Return [X, Y] of the center of cell containing provided text 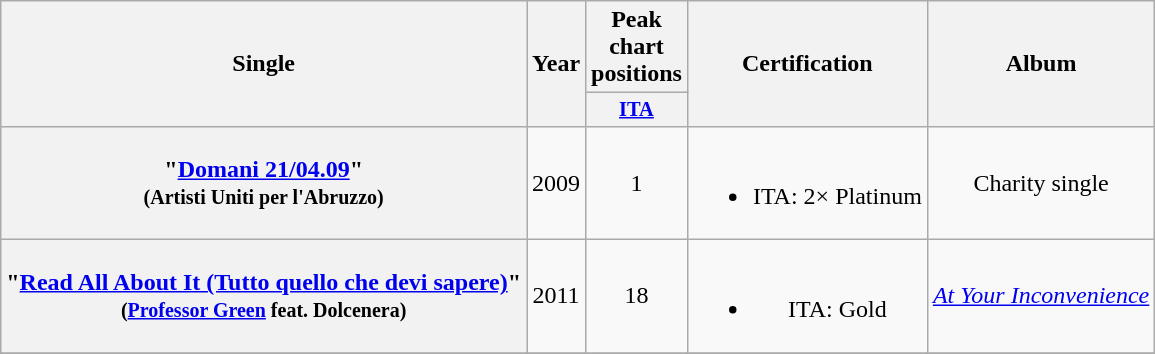
At Your Inconvenience [1040, 296]
Album [1040, 64]
Year [556, 64]
1 [637, 182]
"Domani 21/04.09"(Artisti Uniti per l'Abruzzo) [264, 182]
Peak chart positions [637, 47]
Certification [807, 64]
Charity single [1040, 182]
Single [264, 64]
ITA [637, 110]
ITA: Gold [807, 296]
"Read All About It (Tutto quello che devi sapere)"(Professor Green feat. Dolcenera) [264, 296]
2011 [556, 296]
ITA: 2× Platinum [807, 182]
2009 [556, 182]
18 [637, 296]
